Return (X, Y) of the center of cell containing provided text 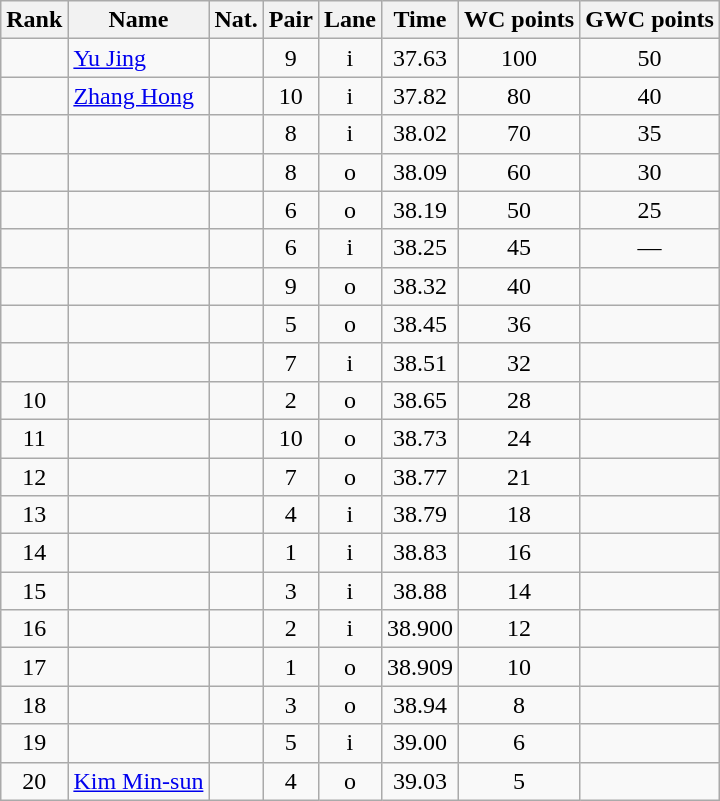
38.94 (420, 705)
15 (34, 591)
17 (34, 667)
38.19 (420, 210)
37.63 (420, 58)
GWC points (650, 20)
Time (420, 20)
Kim Min-sun (138, 781)
11 (34, 438)
32 (520, 362)
Name (138, 20)
100 (520, 58)
Yu Jing (138, 58)
38.909 (420, 667)
38.79 (420, 515)
21 (520, 477)
Lane (350, 20)
37.82 (420, 96)
25 (650, 210)
38.73 (420, 438)
24 (520, 438)
38.45 (420, 324)
Nat. (236, 20)
38.32 (420, 286)
38.900 (420, 629)
80 (520, 96)
38.65 (420, 400)
39.03 (420, 781)
70 (520, 134)
38.09 (420, 172)
30 (650, 172)
36 (520, 324)
28 (520, 400)
45 (520, 248)
38.25 (420, 248)
19 (34, 743)
39.00 (420, 743)
38.51 (420, 362)
38.77 (420, 477)
20 (34, 781)
60 (520, 172)
Zhang Hong (138, 96)
— (650, 248)
38.83 (420, 553)
Rank (34, 20)
WC points (520, 20)
13 (34, 515)
38.88 (420, 591)
Pair (290, 20)
38.02 (420, 134)
35 (650, 134)
